Search for the cell housing the specified text and yield its (x, y) center coordinate. 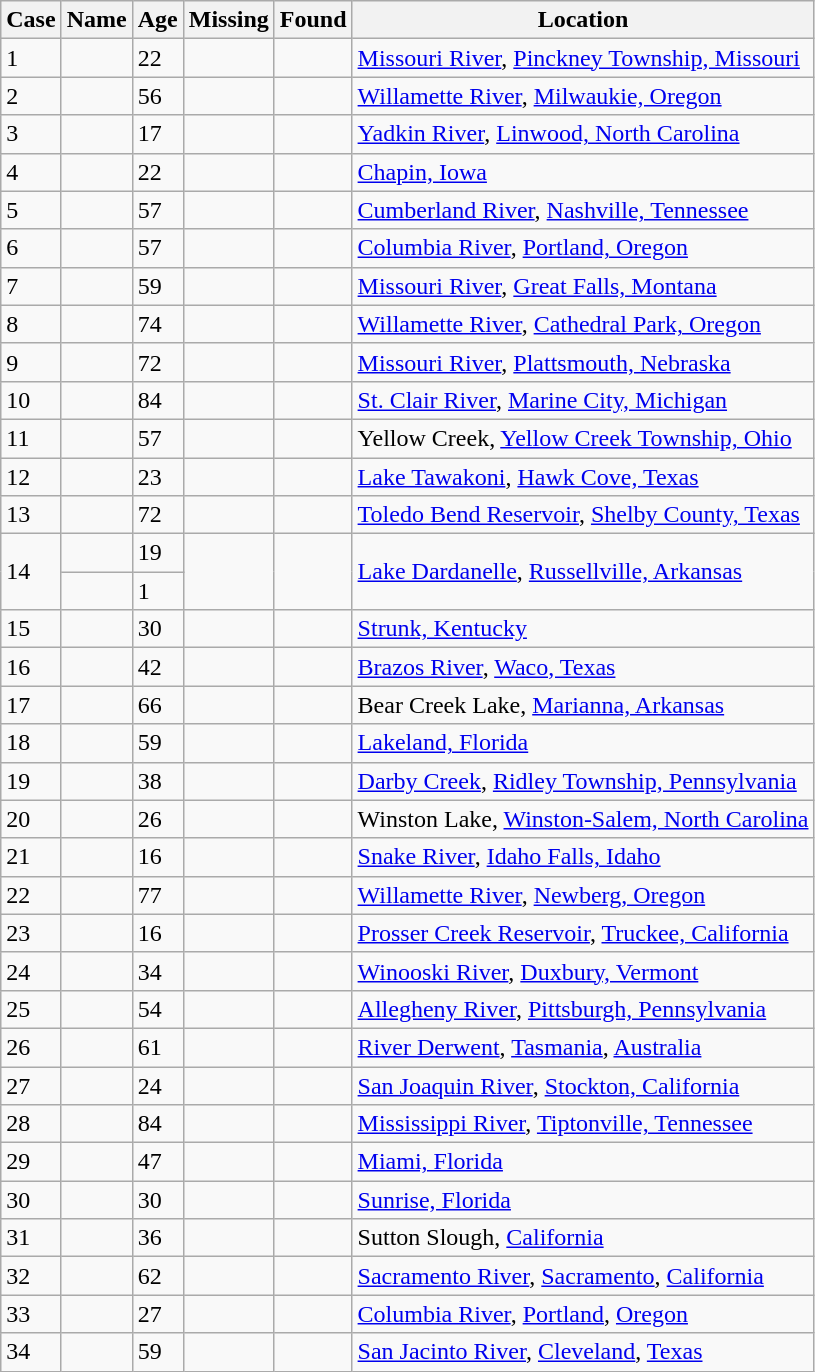
Allegheny River, Pittsburgh, Pennsylvania (583, 1009)
Willamette River, Newberg, Oregon (583, 895)
River Derwent, Tasmania, Australia (583, 1047)
6 (31, 248)
33 (31, 1314)
77 (158, 895)
21 (31, 857)
18 (31, 743)
Mississippi River, Tiptonville, Tennessee (583, 1124)
Sacramento River, Sacramento, California (583, 1276)
Winston Lake, Winston-Salem, North Carolina (583, 819)
8 (31, 324)
Snake River, Idaho Falls, Idaho (583, 857)
Bear Creek Lake, Marianna, Arkansas (583, 705)
Prosser Creek Reservoir, Truckee, California (583, 933)
Yadkin River, Linwood, North Carolina (583, 134)
San Jacinto River, Cleveland, Texas (583, 1352)
28 (31, 1124)
Toledo Bend Reservoir, Shelby County, Texas (583, 515)
Location (583, 20)
36 (158, 1238)
32 (31, 1276)
4 (31, 172)
12 (31, 477)
25 (31, 1009)
9 (31, 362)
Lakeland, Florida (583, 743)
2 (31, 96)
74 (158, 324)
Case (31, 20)
Yellow Creek, Yellow Creek Township, Ohio (583, 438)
Age (158, 20)
Willamette River, Cathedral Park, Oregon (583, 324)
Found (313, 20)
11 (31, 438)
Willamette River, Milwaukie, Oregon (583, 96)
54 (158, 1009)
20 (31, 819)
31 (31, 1238)
56 (158, 96)
61 (158, 1047)
Strunk, Kentucky (583, 629)
47 (158, 1162)
Miami, Florida (583, 1162)
San Joaquin River, Stockton, California (583, 1085)
Missouri River, Pinckney Township, Missouri (583, 58)
Winooski River, Duxbury, Vermont (583, 971)
14 (31, 572)
62 (158, 1276)
Chapin, Iowa (583, 172)
Brazos River, Waco, Texas (583, 667)
10 (31, 400)
38 (158, 781)
Sutton Slough, California (583, 1238)
13 (31, 515)
3 (31, 134)
Cumberland River, Nashville, Tennessee (583, 210)
Sunrise, Florida (583, 1200)
42 (158, 667)
Lake Tawakoni, Hawk Cove, Texas (583, 477)
29 (31, 1162)
Missouri River, Plattsmouth, Nebraska (583, 362)
66 (158, 705)
Missing (228, 20)
15 (31, 629)
Name (96, 20)
St. Clair River, Marine City, Michigan (583, 400)
5 (31, 210)
7 (31, 286)
Missouri River, Great Falls, Montana (583, 286)
Darby Creek, Ridley Township, Pennsylvania (583, 781)
Lake Dardanelle, Russellville, Arkansas (583, 572)
